Scan for the cell matching the given text and deliver its (X, Y) coordinate at center. 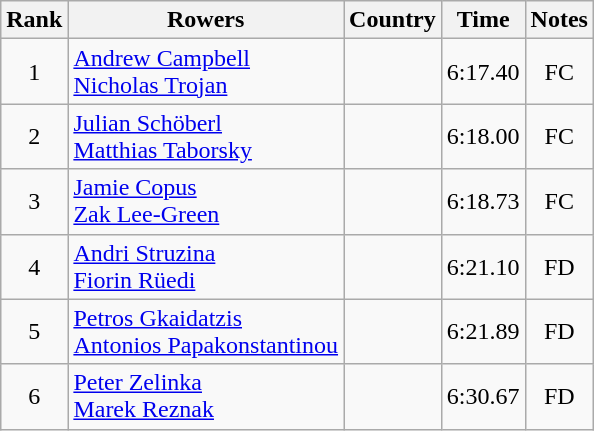
Andri StruzinaFiorin Rüedi (206, 266)
4 (34, 266)
Country (393, 20)
6:30.67 (483, 396)
6:21.10 (483, 266)
Notes (559, 20)
Petros GkaidatzisAntonios Papakonstantinou (206, 332)
Rowers (206, 20)
Jamie CopusZak Lee-Green (206, 202)
6:18.73 (483, 202)
Peter ZelinkaMarek Reznak (206, 396)
3 (34, 202)
1 (34, 72)
Time (483, 20)
Rank (34, 20)
Andrew CampbellNicholas Trojan (206, 72)
5 (34, 332)
Julian SchöberlMatthias Taborsky (206, 136)
6:17.40 (483, 72)
6:21.89 (483, 332)
6 (34, 396)
2 (34, 136)
6:18.00 (483, 136)
